Scan for the cell matching the given text and deliver its [X, Y] coordinate at center. 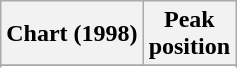
Chart (1998) [72, 34]
Peakposition [189, 34]
